From the cell containing the given text, extract its center point as [x, y] coordinate. 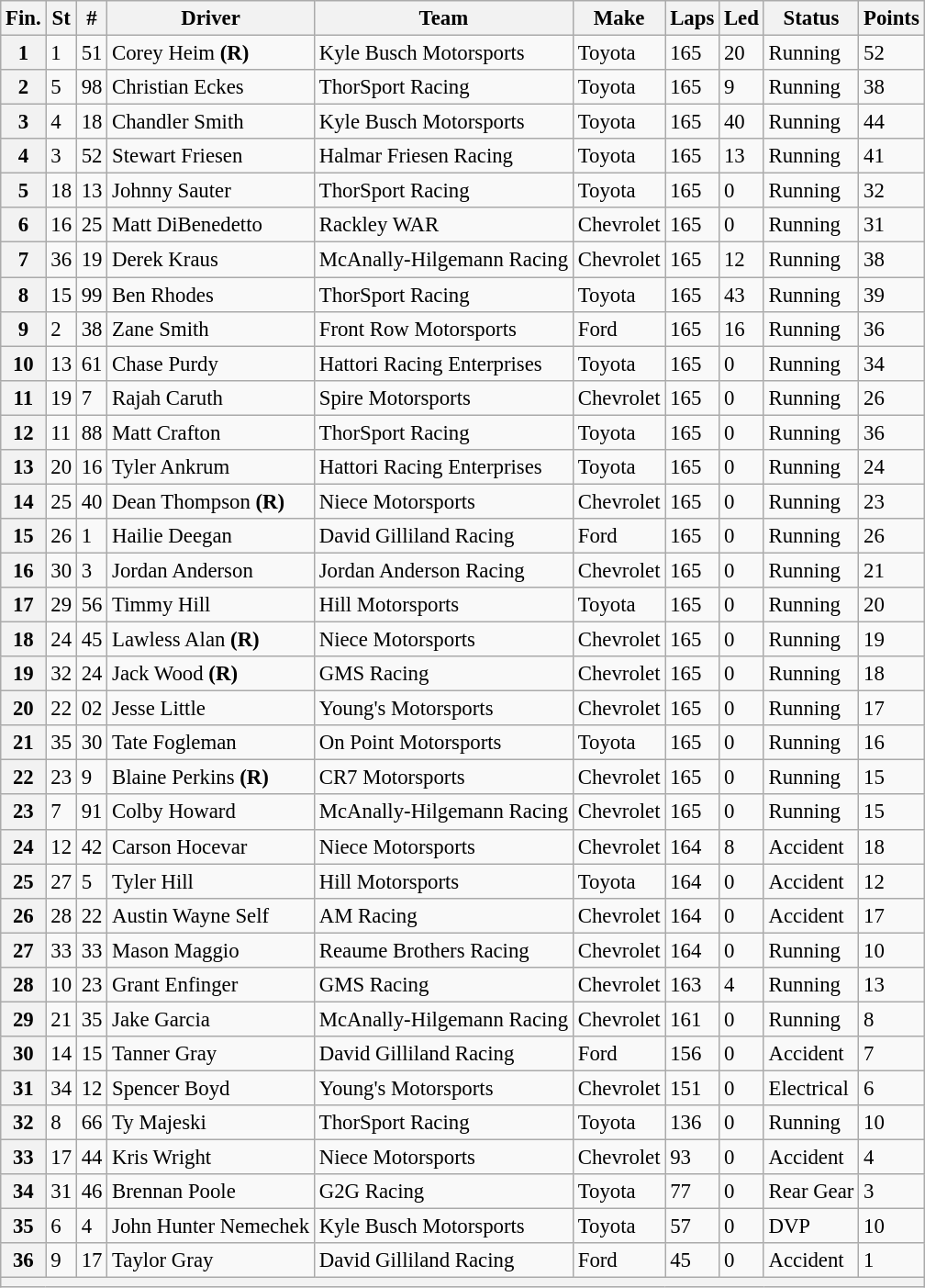
Derek Kraus [211, 260]
Halmar Friesen Racing [443, 156]
02 [92, 709]
Christian Eckes [211, 87]
Austin Wayne Self [211, 915]
42 [92, 846]
# [92, 18]
Reaume Brothers Racing [443, 950]
77 [692, 1192]
Tate Fogleman [211, 743]
88 [92, 432]
Electrical [811, 1088]
Front Row Motorsports [443, 329]
Rajah Caruth [211, 398]
Status [811, 18]
163 [692, 985]
Chase Purdy [211, 364]
Mason Maggio [211, 950]
Matt DiBenedetto [211, 225]
61 [92, 364]
Kris Wright [211, 1158]
Zane Smith [211, 329]
Driver [211, 18]
39 [892, 295]
136 [692, 1123]
56 [92, 605]
Matt Crafton [211, 432]
Taylor Gray [211, 1260]
Stewart Friesen [211, 156]
57 [692, 1226]
Laps [692, 18]
John Hunter Nemechek [211, 1226]
Points [892, 18]
Jordan Anderson Racing [443, 570]
41 [892, 156]
Jordan Anderson [211, 570]
G2G Racing [443, 1192]
Blaine Perkins (R) [211, 778]
Timmy Hill [211, 605]
Spire Motorsports [443, 398]
Tyler Ankrum [211, 467]
Ben Rhodes [211, 295]
Ty Majeski [211, 1123]
98 [92, 87]
46 [92, 1192]
Tyler Hill [211, 881]
156 [692, 1054]
Fin. [24, 18]
Jake Garcia [211, 1019]
On Point Motorsports [443, 743]
CR7 Motorsports [443, 778]
66 [92, 1123]
Jesse Little [211, 709]
Carson Hocevar [211, 846]
Jack Wood (R) [211, 674]
Dean Thompson (R) [211, 501]
Lawless Alan (R) [211, 640]
Make [619, 18]
43 [741, 295]
Team [443, 18]
99 [92, 295]
DVP [811, 1226]
Brennan Poole [211, 1192]
91 [92, 812]
161 [692, 1019]
St [61, 18]
Corey Heim (R) [211, 53]
Hailie Deegan [211, 536]
51 [92, 53]
93 [692, 1158]
Johnny Sauter [211, 191]
Led [741, 18]
Chandler Smith [211, 122]
Spencer Boyd [211, 1088]
Rackley WAR [443, 225]
Rear Gear [811, 1192]
Tanner Gray [211, 1054]
AM Racing [443, 915]
Colby Howard [211, 812]
Grant Enfinger [211, 985]
151 [692, 1088]
